Pinpoint the cell where the given text exists, returning its (x, y) midpoint coordinate. 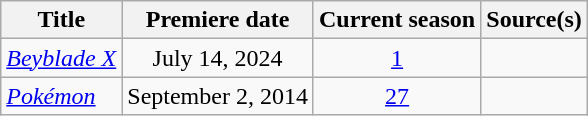
27 (396, 96)
July 14, 2024 (218, 58)
1 (396, 58)
September 2, 2014 (218, 96)
Pokémon (62, 96)
Source(s) (534, 20)
Premiere date (218, 20)
Current season (396, 20)
Title (62, 20)
Beyblade X (62, 58)
